Determine the [X, Y] coordinate at the center of the cell enclosing the given text.  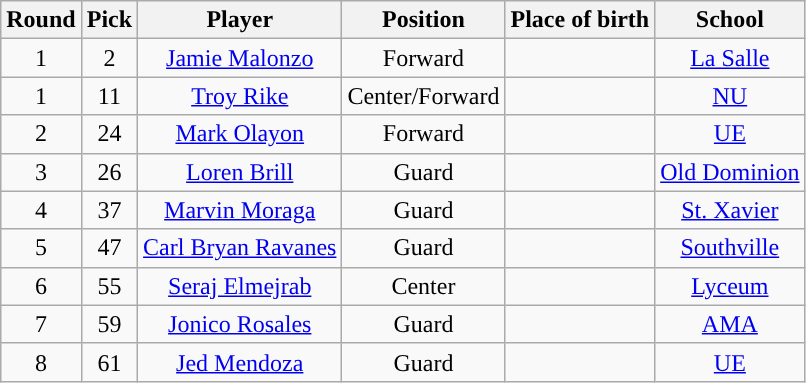
Jonico Rosales [240, 324]
Marvin Moraga [240, 210]
7 [41, 324]
6 [41, 286]
61 [109, 362]
4 [41, 210]
Center [424, 286]
24 [109, 134]
Jed Mendoza [240, 362]
Center/Forward [424, 96]
St. Xavier [730, 210]
Old Dominion [730, 172]
59 [109, 324]
AMA [730, 324]
55 [109, 286]
Round [41, 20]
5 [41, 248]
Jamie Malonzo [240, 58]
NU [730, 96]
47 [109, 248]
Troy Rike [240, 96]
Southville [730, 248]
8 [41, 362]
Mark Olayon [240, 134]
11 [109, 96]
Place of birth [580, 20]
Position [424, 20]
La Salle [730, 58]
Lyceum [730, 286]
Loren Brill [240, 172]
37 [109, 210]
Pick [109, 20]
Seraj Elmejrab [240, 286]
Carl Bryan Ravanes [240, 248]
3 [41, 172]
26 [109, 172]
School [730, 20]
Player [240, 20]
